Extract the [X, Y] coordinate from the center of the cell holding the provided text.  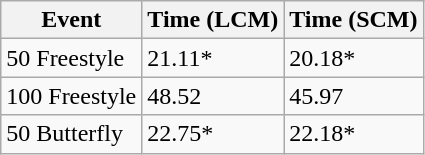
50 Freestyle [72, 58]
Event [72, 20]
21.11* [213, 58]
45.97 [354, 96]
20.18* [354, 58]
Time (SCM) [354, 20]
100 Freestyle [72, 96]
Time (LCM) [213, 20]
22.18* [354, 134]
50 Butterfly [72, 134]
48.52 [213, 96]
22.75* [213, 134]
